Output the [x, y] coordinate of the center of the cell containing the given text.  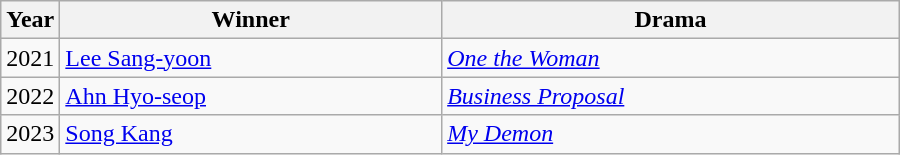
Song Kang [251, 134]
My Demon [671, 134]
Business Proposal [671, 96]
Drama [671, 20]
2021 [30, 58]
2023 [30, 134]
One the Woman [671, 58]
Lee Sang-yoon [251, 58]
2022 [30, 96]
Winner [251, 20]
Ahn Hyo-seop [251, 96]
Year [30, 20]
